Pinpoint the cell where the given text exists, returning its (X, Y) midpoint coordinate. 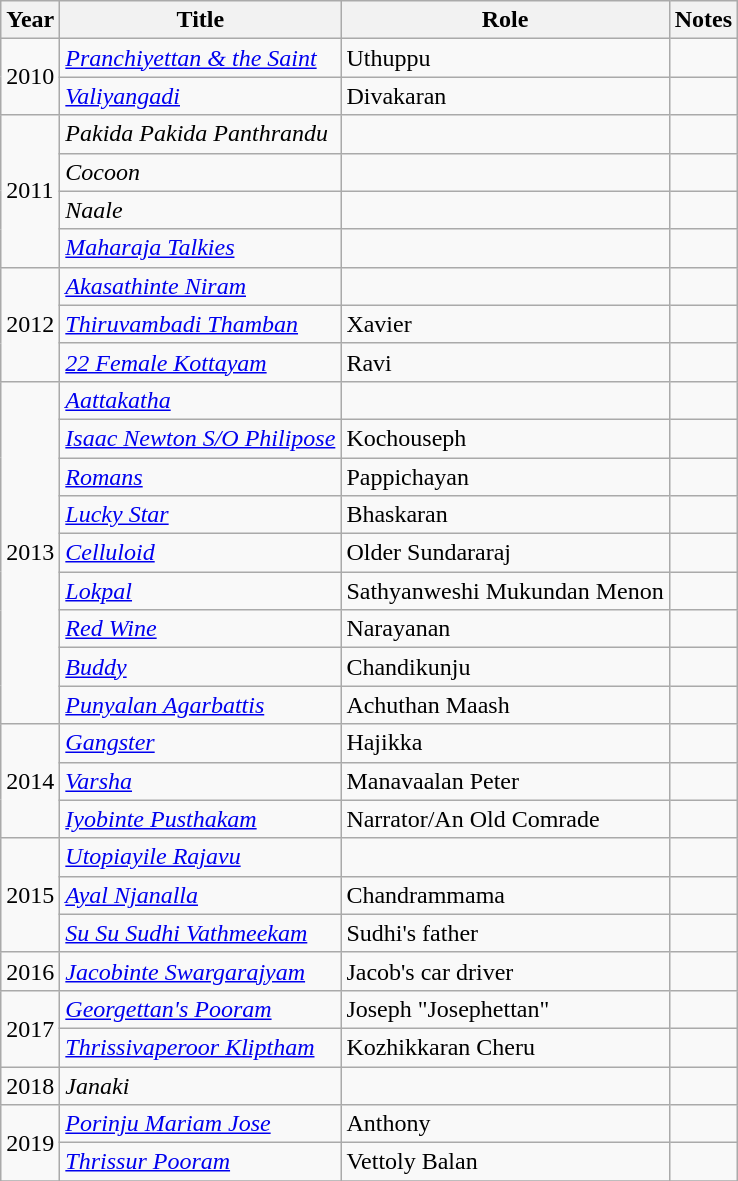
2016 (30, 971)
2015 (30, 895)
Pappichayan (505, 477)
Title (200, 20)
Divakaran (505, 96)
Sudhi's father (505, 933)
Thrissivaperoor Kliptham (200, 1047)
Akasathinte Niram (200, 286)
Red Wine (200, 629)
Buddy (200, 667)
Janaki (200, 1085)
2019 (30, 1143)
Older Sundararaj (505, 553)
22 Female Kottayam (200, 362)
2011 (30, 191)
Uthuppu (505, 58)
Iyobinte Pusthakam (200, 819)
Role (505, 20)
Naale (200, 210)
Achuthan Maash (505, 705)
Lucky Star (200, 515)
Anthony (505, 1124)
Kozhikkaran Cheru (505, 1047)
Pakida Pakida Panthrandu (200, 134)
Celluloid (200, 553)
Chandikunju (505, 667)
Isaac Newton S/O Philipose (200, 438)
2012 (30, 324)
Varsha (200, 781)
2014 (30, 781)
2017 (30, 1028)
Ravi (505, 362)
Narayanan (505, 629)
Lokpal (200, 591)
Jacobinte Swargarajyam (200, 971)
Chandrammama (505, 895)
Year (30, 20)
2013 (30, 552)
Manavaalan Peter (505, 781)
Narrator/An Old Comrade (505, 819)
Kochouseph (505, 438)
Thrissur Pooram (200, 1162)
Sathyanweshi Mukundan Menon (505, 591)
2010 (30, 77)
Cocoon (200, 172)
Romans (200, 477)
Xavier (505, 324)
Vettoly Balan (505, 1162)
Bhaskaran (505, 515)
Gangster (200, 743)
Maharaja Talkies (200, 248)
Jacob's car driver (505, 971)
Utopiayile Rajavu (200, 857)
Thiruvambadi Thamban (200, 324)
Pranchiyettan & the Saint (200, 58)
Georgettan's Pooram (200, 1009)
Joseph "Josephettan" (505, 1009)
Aattakatha (200, 400)
Notes (703, 20)
Ayal Njanalla (200, 895)
Punyalan Agarbattis (200, 705)
Valiyangadi (200, 96)
Su Su Sudhi Vathmeekam (200, 933)
Porinju Mariam Jose (200, 1124)
Hajikka (505, 743)
2018 (30, 1085)
